Identify which cell holds the provided text, then report its (X, Y) central coordinate. 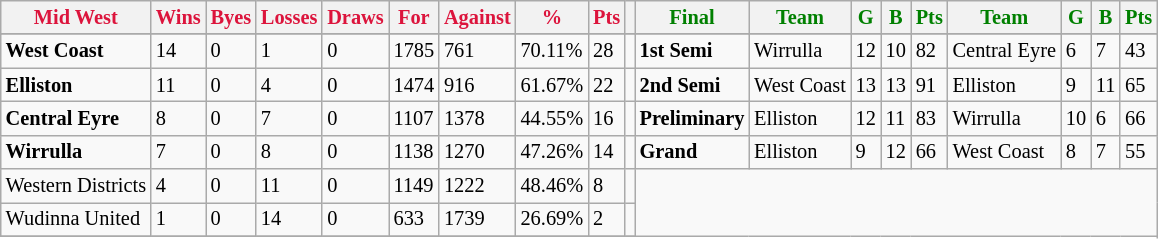
1785 (414, 51)
Losses (289, 17)
Final (692, 17)
1st Semi (692, 51)
1222 (478, 186)
48.46% (552, 186)
70.11% (552, 51)
61.67% (552, 85)
1739 (478, 219)
82 (930, 51)
% (552, 17)
Western Districts (76, 186)
55 (1138, 152)
Wins (178, 17)
1149 (414, 186)
633 (414, 219)
91 (930, 85)
1107 (414, 118)
Grand (692, 152)
Against (478, 17)
1138 (414, 152)
Preliminary (692, 118)
916 (478, 85)
Mid West (76, 17)
Wudinna United (76, 219)
1378 (478, 118)
83 (930, 118)
47.26% (552, 152)
28 (606, 51)
2 (606, 219)
For (414, 17)
1270 (478, 152)
761 (478, 51)
26.69% (552, 219)
43 (1138, 51)
2nd Semi (692, 85)
16 (606, 118)
65 (1138, 85)
Byes (231, 17)
1474 (414, 85)
44.55% (552, 118)
22 (606, 85)
Draws (355, 17)
